Output the [x, y] coordinate of the center of the cell containing the given text.  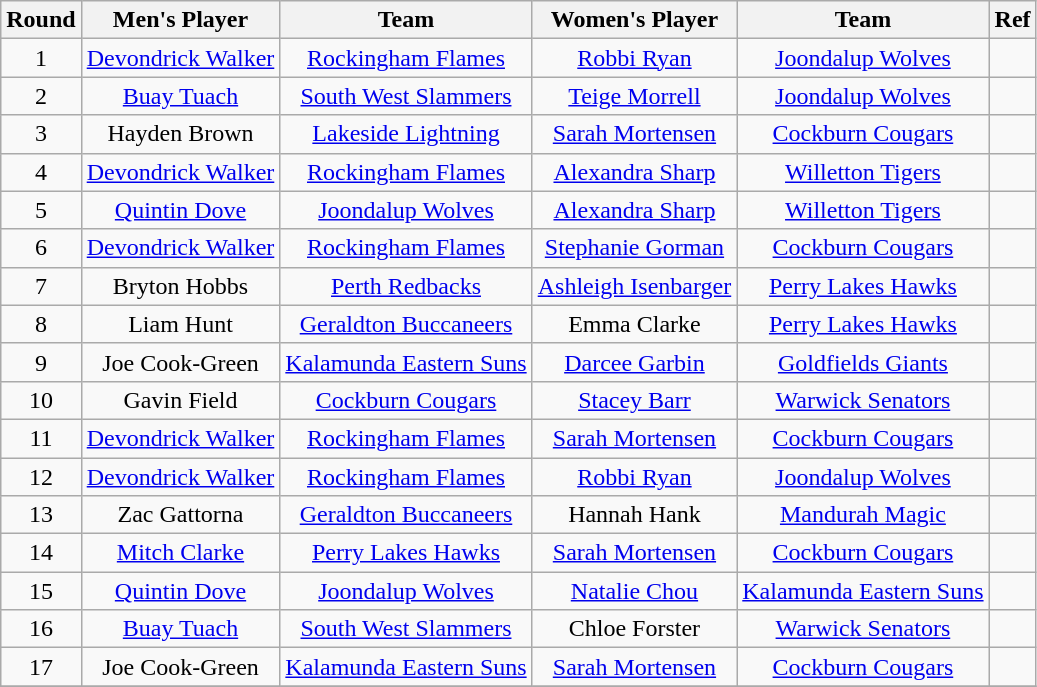
Mandurah Magic [863, 515]
Hannah Hank [634, 515]
4 [41, 172]
Emma Clarke [634, 324]
16 [41, 629]
3 [41, 134]
Chloe Forster [634, 629]
Liam Hunt [180, 324]
Ashleigh Isenbarger [634, 286]
Perth Redbacks [406, 286]
15 [41, 591]
14 [41, 553]
Natalie Chou [634, 591]
Teige Morrell [634, 96]
8 [41, 324]
Stacey Barr [634, 400]
Stephanie Gorman [634, 248]
Hayden Brown [180, 134]
Gavin Field [180, 400]
11 [41, 438]
7 [41, 286]
Zac Gattorna [180, 515]
Ref [1012, 20]
Bryton Hobbs [180, 286]
1 [41, 58]
2 [41, 96]
10 [41, 400]
13 [41, 515]
9 [41, 362]
Round [41, 20]
Goldfields Giants [863, 362]
17 [41, 667]
Mitch Clarke [180, 553]
5 [41, 210]
Men's Player [180, 20]
Lakeside Lightning [406, 134]
Women's Player [634, 20]
12 [41, 477]
Darcee Garbin [634, 362]
6 [41, 248]
